Find where the given text appears and provide that cell's center as [x, y] coordinate. 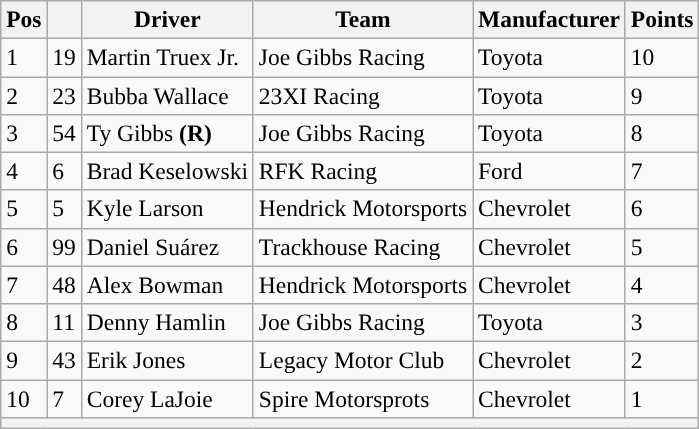
Martin Truex Jr. [167, 57]
Pos [24, 19]
Bubba Wallace [167, 95]
23 [64, 95]
Corey LaJoie [167, 398]
Alex Bowman [167, 285]
Spire Motorsprots [362, 398]
Daniel Suárez [167, 247]
23XI Racing [362, 95]
48 [64, 285]
Brad Keselowski [167, 171]
43 [64, 360]
Manufacturer [550, 19]
RFK Racing [362, 171]
Team [362, 19]
Denny Hamlin [167, 322]
Points [662, 19]
Kyle Larson [167, 209]
Trackhouse Racing [362, 247]
54 [64, 133]
Ford [550, 171]
Legacy Motor Club [362, 360]
19 [64, 57]
Ty Gibbs (R) [167, 133]
Erik Jones [167, 360]
99 [64, 247]
11 [64, 322]
Driver [167, 19]
